Capture the cell that displays the provided text and extract its [x, y] central coordinate. 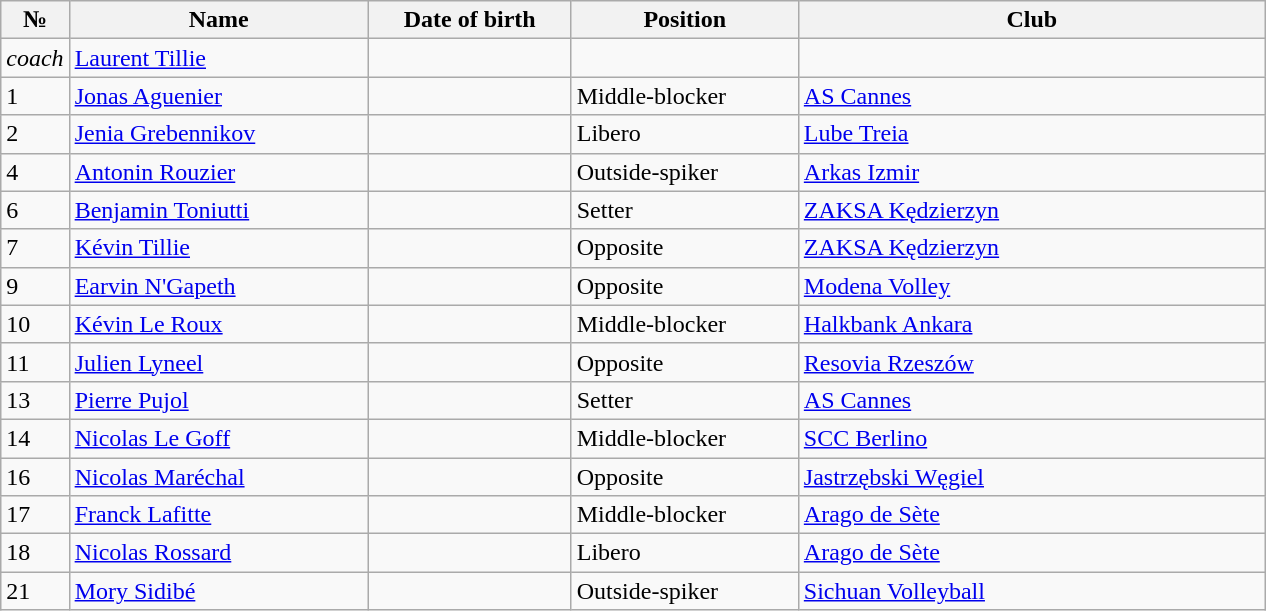
Sichuan Volleyball [1032, 591]
7 [35, 248]
Arkas Izmir [1032, 172]
Laurent Tillie [218, 58]
№ [35, 20]
Name [218, 20]
10 [35, 324]
2 [35, 134]
16 [35, 477]
21 [35, 591]
18 [35, 553]
Franck Lafitte [218, 515]
Nicolas Rossard [218, 553]
Date of birth [470, 20]
Lube Treia [1032, 134]
Julien Lyneel [218, 362]
9 [35, 286]
13 [35, 400]
Jonas Aguenier [218, 96]
4 [35, 172]
11 [35, 362]
Kévin Tillie [218, 248]
Resovia Rzeszów [1032, 362]
Jenia Grebennikov [218, 134]
Modena Volley [1032, 286]
Benjamin Toniutti [218, 210]
Pierre Pujol [218, 400]
Club [1032, 20]
Kévin Le Roux [218, 324]
Nicolas Maréchal [218, 477]
Antonin Rouzier [218, 172]
6 [35, 210]
Earvin N'Gapeth [218, 286]
Nicolas Le Goff [218, 438]
coach [35, 58]
Halkbank Ankara [1032, 324]
Mory Sidibé [218, 591]
Jastrzębski Węgiel [1032, 477]
17 [35, 515]
1 [35, 96]
Position [684, 20]
14 [35, 438]
SCC Berlino [1032, 438]
